Provide the [x, y] coordinate of the cell's center where the given text is located.  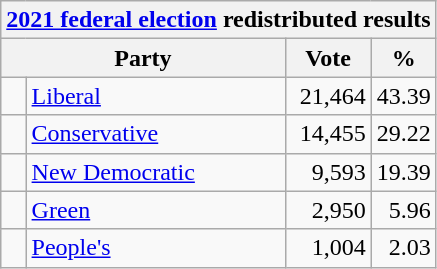
2,950 [328, 210]
Green [156, 210]
14,455 [328, 134]
Liberal [156, 96]
21,464 [328, 96]
19.39 [404, 172]
43.39 [404, 96]
2.03 [404, 248]
1,004 [328, 248]
Vote [328, 58]
New Democratic [156, 172]
9,593 [328, 172]
2021 federal election redistributed results [218, 20]
% [404, 58]
People's [156, 248]
Party [143, 58]
5.96 [404, 210]
29.22 [404, 134]
Conservative [156, 134]
